Extract the (X, Y) coordinate from the center of the cell holding the provided text.  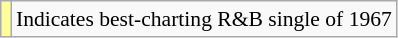
Indicates best-charting R&B single of 1967 (204, 19)
